Search for the cell housing the specified text and yield its [X, Y] center coordinate. 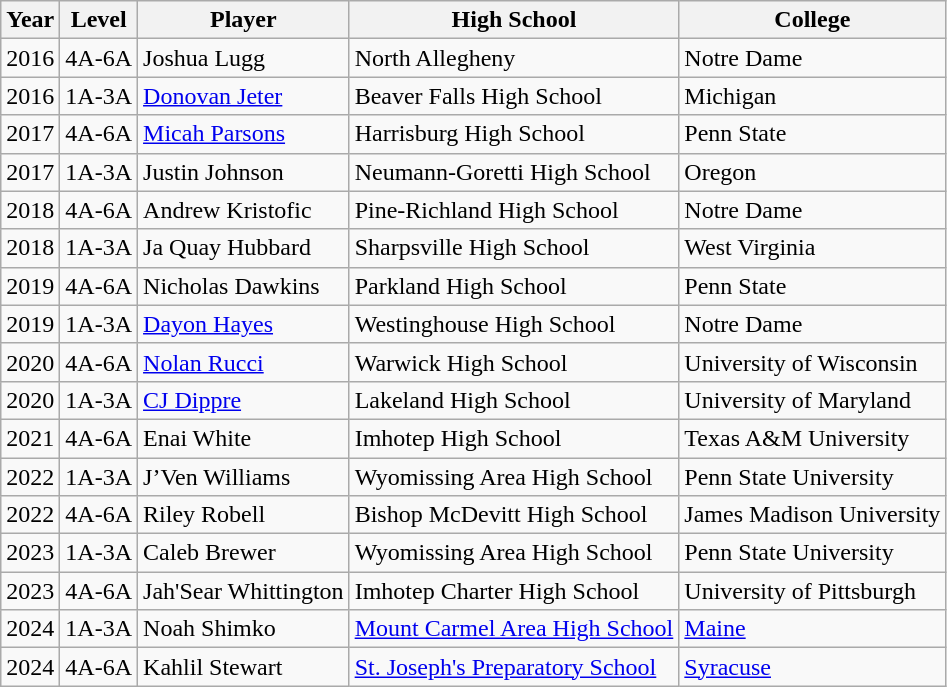
Joshua Lugg [244, 58]
Player [244, 20]
James Madison University [812, 515]
Bishop McDevitt High School [514, 515]
Neumann-Goretti High School [514, 172]
Kahlil Stewart [244, 667]
Michigan [812, 96]
Noah Shimko [244, 629]
Donovan Jeter [244, 96]
University of Wisconsin [812, 362]
Caleb Brewer [244, 553]
High School [514, 20]
College [812, 20]
Parkland High School [514, 286]
Imhotep High School [514, 438]
Nicholas Dawkins [244, 286]
West Virginia [812, 248]
Enai White [244, 438]
2021 [30, 438]
Pine-Richland High School [514, 210]
Warwick High School [514, 362]
Sharpsville High School [514, 248]
Lakeland High School [514, 400]
J’Ven Williams [244, 477]
Micah Parsons [244, 134]
Westinghouse High School [514, 324]
University of Maryland [812, 400]
University of Pittsburgh [812, 591]
Year [30, 20]
Riley Robell [244, 515]
North Allegheny [514, 58]
Andrew Kristofic [244, 210]
Texas A&M University [812, 438]
Dayon Hayes [244, 324]
Level [99, 20]
Justin Johnson [244, 172]
Syracuse [812, 667]
Nolan Rucci [244, 362]
Imhotep Charter High School [514, 591]
Maine [812, 629]
Jah'Sear Whittington [244, 591]
Harrisburg High School [514, 134]
St. Joseph's Preparatory School [514, 667]
CJ Dippre [244, 400]
Ja Quay Hubbard [244, 248]
Oregon [812, 172]
Beaver Falls High School [514, 96]
Mount Carmel Area High School [514, 629]
